Capture the cell that displays the provided text and extract its (x, y) central coordinate. 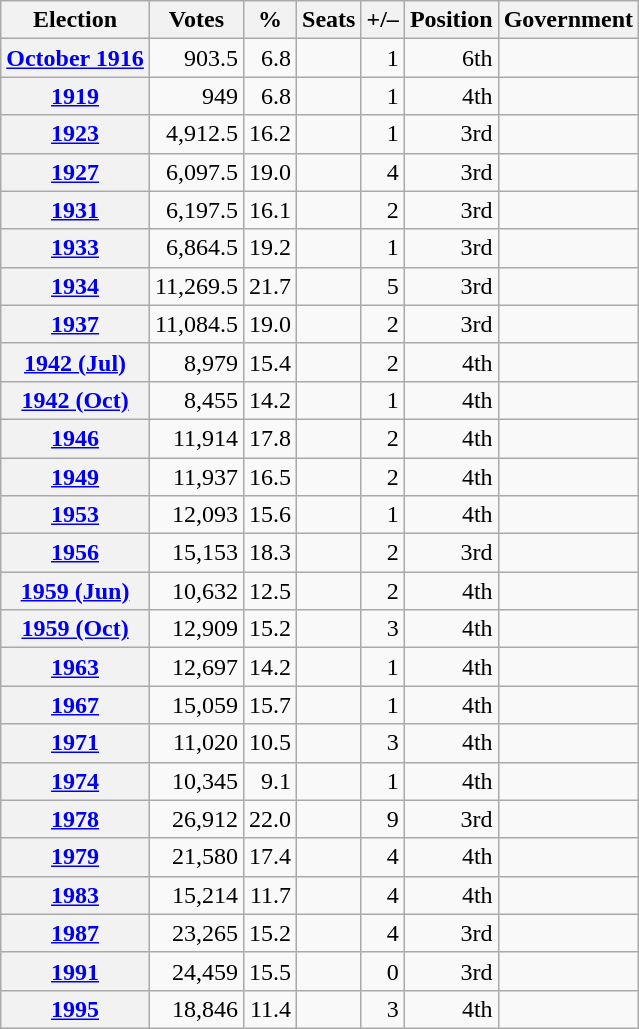
15.6 (270, 515)
1971 (76, 743)
1963 (76, 667)
18.3 (270, 553)
26,912 (196, 819)
9.1 (270, 781)
1919 (76, 96)
11,914 (196, 438)
949 (196, 96)
11.7 (270, 895)
22.0 (270, 819)
18,846 (196, 1009)
903.5 (196, 58)
1967 (76, 705)
19.2 (270, 248)
11,269.5 (196, 286)
8,455 (196, 400)
23,265 (196, 933)
+/– (382, 20)
10,345 (196, 781)
Seats (329, 20)
1923 (76, 134)
6th (451, 58)
1937 (76, 324)
8,979 (196, 362)
1991 (76, 971)
6,197.5 (196, 210)
17.8 (270, 438)
5 (382, 286)
9 (382, 819)
1931 (76, 210)
16.1 (270, 210)
24,459 (196, 971)
15.7 (270, 705)
11,937 (196, 477)
11.4 (270, 1009)
12,909 (196, 629)
1978 (76, 819)
1942 (Oct) (76, 400)
1959 (Jun) (76, 591)
1942 (Jul) (76, 362)
1987 (76, 933)
12,697 (196, 667)
1934 (76, 286)
16.5 (270, 477)
6,864.5 (196, 248)
Government (568, 20)
17.4 (270, 857)
October 1916 (76, 58)
21,580 (196, 857)
21.7 (270, 286)
15,153 (196, 553)
1949 (76, 477)
11,020 (196, 743)
6,097.5 (196, 172)
10.5 (270, 743)
1995 (76, 1009)
1974 (76, 781)
15.5 (270, 971)
1953 (76, 515)
12.5 (270, 591)
Position (451, 20)
15.4 (270, 362)
1979 (76, 857)
0 (382, 971)
1956 (76, 553)
15,214 (196, 895)
10,632 (196, 591)
1983 (76, 895)
% (270, 20)
Election (76, 20)
1959 (Oct) (76, 629)
16.2 (270, 134)
4,912.5 (196, 134)
1946 (76, 438)
15,059 (196, 705)
12,093 (196, 515)
1927 (76, 172)
11,084.5 (196, 324)
Votes (196, 20)
1933 (76, 248)
